Locate the cell with the specified text and output its [X, Y] center coordinate. 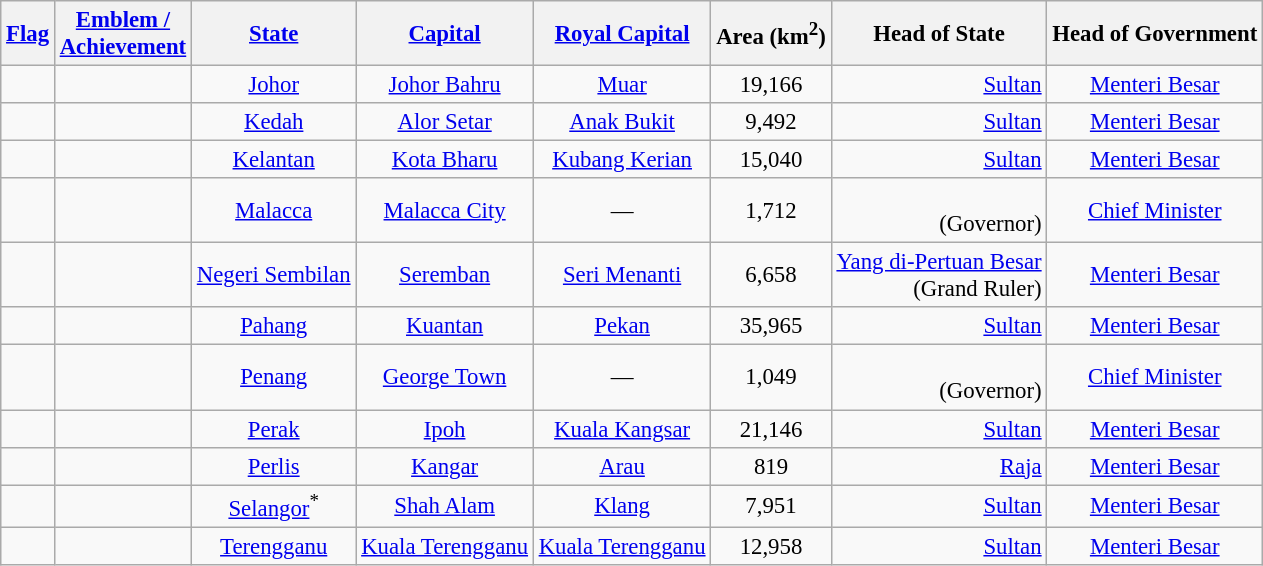
Head of Government [1155, 34]
Ipoh [444, 429]
7,951 [771, 506]
1,049 [771, 378]
12,958 [771, 546]
Kelantan [274, 160]
Seremban [444, 276]
Capital [444, 34]
Kuala Kangsar [622, 429]
Penang [274, 378]
Perak [274, 429]
Negeri Sembilan [274, 276]
Area (km2) [771, 34]
Johor [274, 85]
15,040 [771, 160]
9,492 [771, 122]
Arau [622, 466]
Malacca [274, 210]
21,146 [771, 429]
1,712 [771, 210]
Royal Capital [622, 34]
6,658 [771, 276]
Kuantan [444, 327]
Muar [622, 85]
Raja [939, 466]
19,166 [771, 85]
Pahang [274, 327]
Emblem /Achievement [122, 34]
Shah Alam [444, 506]
Kubang Kerian [622, 160]
George Town [444, 378]
Perlis [274, 466]
Selangor* [274, 506]
Head of State [939, 34]
Kangar [444, 466]
35,965 [771, 327]
Terengganu [274, 546]
819 [771, 466]
Flag [28, 34]
Alor Setar [444, 122]
Klang [622, 506]
Kota Bharu [444, 160]
State [274, 34]
Johor Bahru [444, 85]
Kedah [274, 122]
Pekan [622, 327]
Anak Bukit [622, 122]
Yang di-Pertuan Besar(Grand Ruler) [939, 276]
Malacca City [444, 210]
Seri Menanti [622, 276]
